For the text-containing cell, return its midpoint in [X, Y] coordinate format. 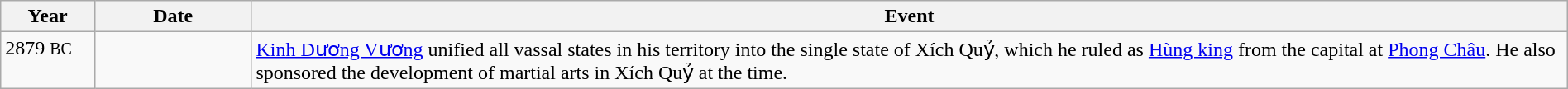
2879 BC [48, 60]
Year [48, 16]
Date [172, 16]
Event [910, 16]
